Extract the (x, y) coordinate from the center of the cell holding the provided text.  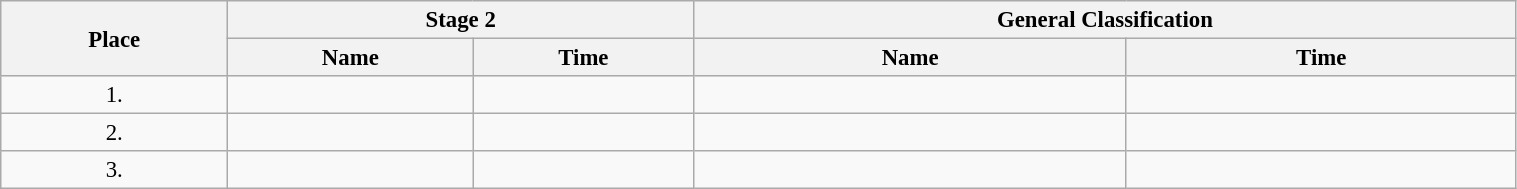
Place (114, 38)
1. (114, 95)
2. (114, 133)
Stage 2 (461, 20)
General Classification (1105, 20)
3. (114, 170)
